For the text-containing cell, return its midpoint in (x, y) coordinate format. 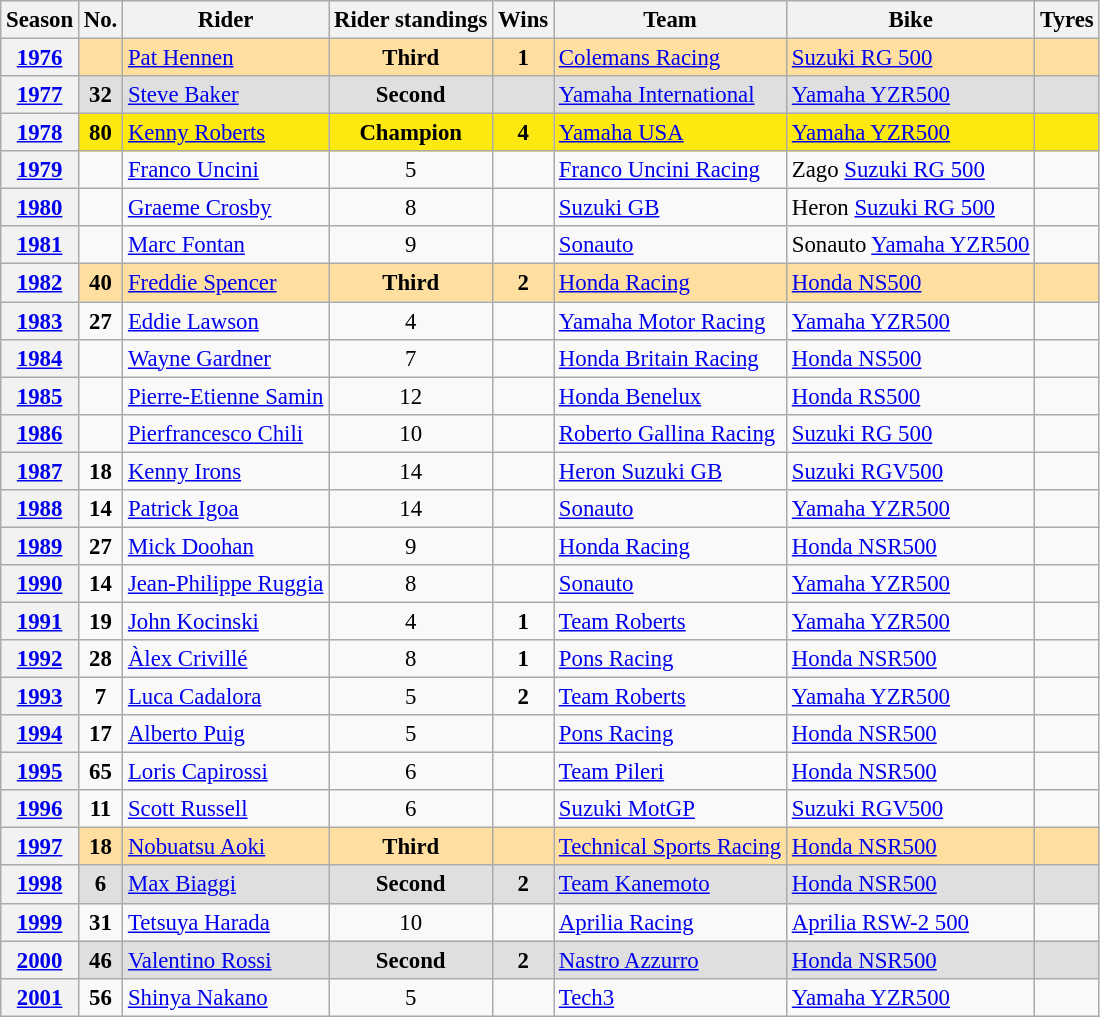
1990 (40, 584)
17 (100, 734)
Rider (226, 20)
Pat Hennen (226, 58)
Valentino Rossi (226, 960)
80 (100, 133)
Zago Suzuki RG 500 (910, 170)
1979 (40, 170)
1996 (40, 809)
Patrick Igoa (226, 509)
Yamaha International (670, 95)
1987 (40, 471)
Suzuki GB (670, 208)
Franco Uncini Racing (670, 170)
Champion (411, 133)
1997 (40, 847)
Kenny Irons (226, 471)
1999 (40, 922)
Roberto Gallina Racing (670, 433)
28 (100, 659)
Honda RS500 (910, 396)
Luca Cadalora (226, 697)
1985 (40, 396)
1981 (40, 245)
56 (100, 997)
Shinya Nakano (226, 997)
1986 (40, 433)
Season (40, 20)
Team Pileri (670, 772)
Honda Britain Racing (670, 358)
1984 (40, 358)
Graeme Crosby (226, 208)
1994 (40, 734)
Bike (910, 20)
1989 (40, 546)
Kenny Roberts (226, 133)
32 (100, 95)
Loris Capirossi (226, 772)
Suzuki MotGP (670, 809)
Nastro Azzurro (670, 960)
Pierfrancesco Chili (226, 433)
1992 (40, 659)
19 (100, 621)
1976 (40, 58)
Mick Doohan (226, 546)
Alberto Puig (226, 734)
Wins (524, 20)
Scott Russell (226, 809)
Aprilia Racing (670, 922)
2001 (40, 997)
Nobuatsu Aoki (226, 847)
Heron Suzuki GB (670, 471)
Sonauto Yamaha YZR500 (910, 245)
1988 (40, 509)
1977 (40, 95)
Team Kanemoto (670, 885)
Colemans Racing (670, 58)
65 (100, 772)
Aprilia RSW-2 500 (910, 922)
1982 (40, 283)
Yamaha USA (670, 133)
46 (100, 960)
Team (670, 20)
Eddie Lawson (226, 321)
1998 (40, 885)
Rider standings (411, 20)
1995 (40, 772)
Àlex Crivillé (226, 659)
2000 (40, 960)
Pierre-Etienne Samin (226, 396)
Jean-Philippe Ruggia (226, 584)
Tetsuya Harada (226, 922)
Tyres (1067, 20)
Max Biaggi (226, 885)
Tech3 (670, 997)
11 (100, 809)
Honda Benelux (670, 396)
1993 (40, 697)
31 (100, 922)
Yamaha Motor Racing (670, 321)
Technical Sports Racing (670, 847)
Marc Fontan (226, 245)
1980 (40, 208)
Wayne Gardner (226, 358)
40 (100, 283)
1991 (40, 621)
John Kocinski (226, 621)
No. (100, 20)
1978 (40, 133)
Freddie Spencer (226, 283)
1983 (40, 321)
Steve Baker (226, 95)
Heron Suzuki RG 500 (910, 208)
Franco Uncini (226, 170)
12 (411, 396)
